Identify which cell holds the provided text, then report its [x, y] central coordinate. 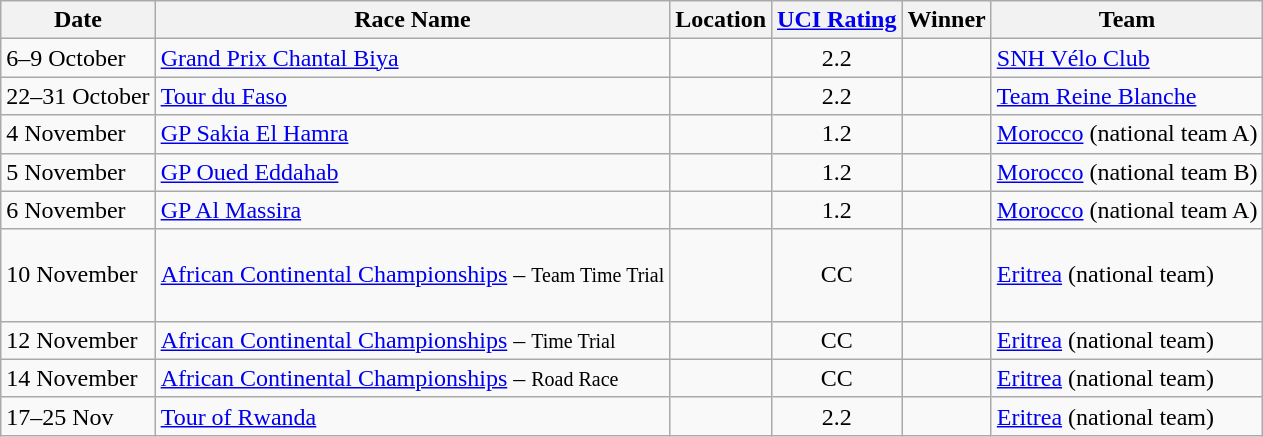
14 November [78, 378]
6 November [78, 210]
UCI Rating [837, 20]
Race Name [412, 20]
GP Al Massira [412, 210]
GP Oued Eddahab [412, 172]
Grand Prix Chantal Biya [412, 58]
5 November [78, 172]
SNH Vélo Club [1127, 58]
12 November [78, 340]
African Continental Championships – Time Trial [412, 340]
4 November [78, 134]
Team [1127, 20]
Morocco (national team B) [1127, 172]
African Continental Championships – Road Race [412, 378]
Winner [946, 20]
22–31 October [78, 96]
Date [78, 20]
Tour du Faso [412, 96]
6–9 October [78, 58]
10 November [78, 275]
African Continental Championships – Team Time Trial [412, 275]
Tour of Rwanda [412, 416]
Location [721, 20]
Team Reine Blanche [1127, 96]
GP Sakia El Hamra [412, 134]
17–25 Nov [78, 416]
